Identify which cell holds the provided text, then report its [X, Y] central coordinate. 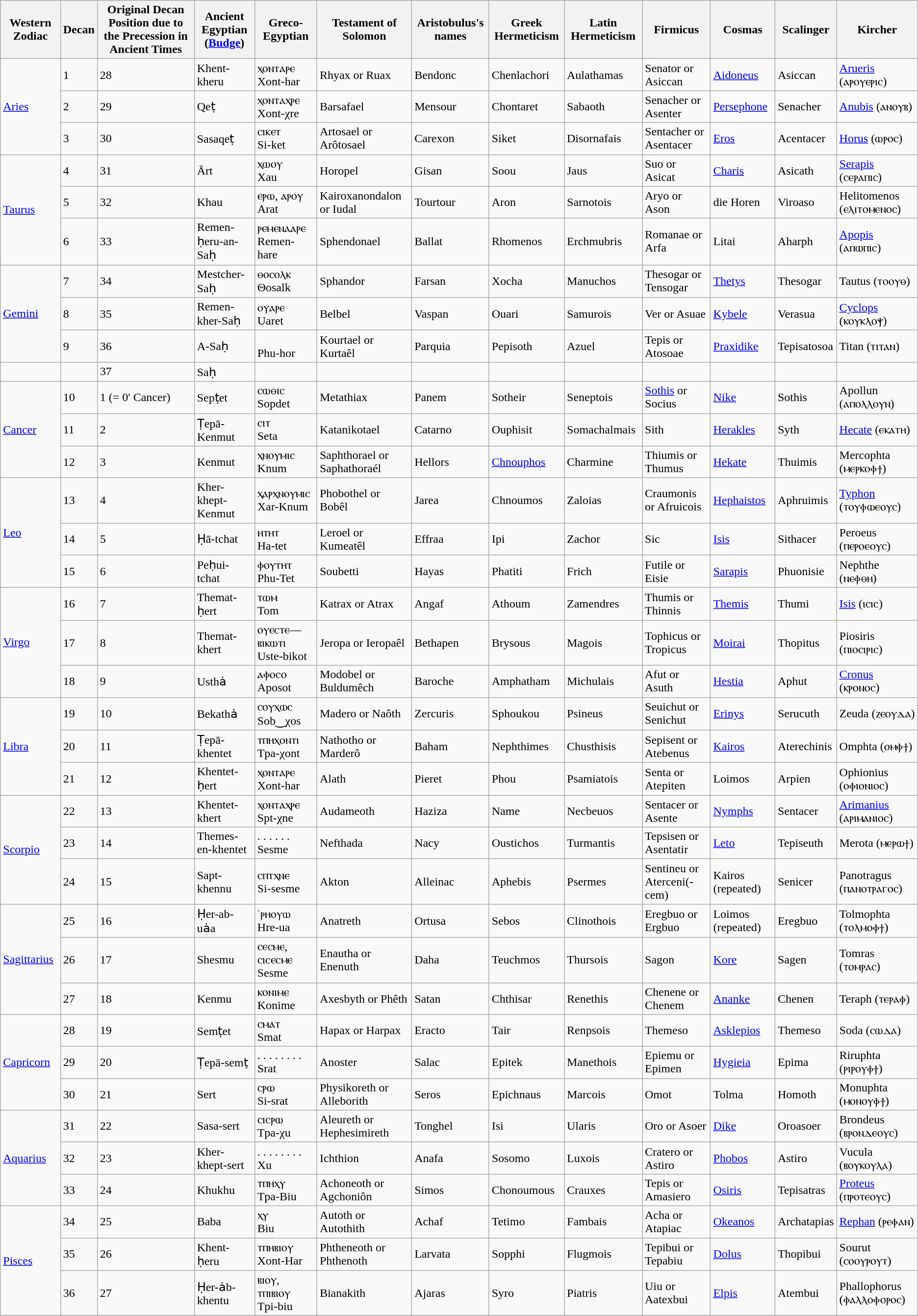
Original Decan Position due to the Precession in Ancient Times [146, 29]
Horopel [364, 171]
Sagittarius [30, 959]
Autoth or Autothith [364, 1222]
Kairoxanondalon or Iudal [364, 202]
Remen-kher-Saḥ [225, 314]
Sosomo [527, 1158]
Manuchos [603, 281]
Sphandor [364, 281]
Khentet-ḥert [225, 779]
Gisan [451, 171]
Ouari [527, 314]
Tonghel [451, 1126]
Rhyax or Ruax [364, 75]
Peḥui-tchat [225, 572]
Libra [30, 746]
Modobel or Buldumêch [364, 682]
Sert [225, 1094]
Aries [30, 107]
Uiu or Aatexbui [677, 1293]
Phou [527, 779]
Thuimis [806, 462]
Gemini [30, 313]
Rhomenos [527, 241]
Barsafael [364, 107]
Catarno [451, 430]
ⲥⲓⲧSeta [285, 430]
Latin Hermeticism [603, 29]
Tourtour [451, 202]
Phuonisie [806, 572]
Satan [451, 998]
Praxidike [742, 346]
Aulathamas [603, 75]
Soda (ⲥⲱⲇⲁ) [877, 1031]
Seuichut or Senichut [677, 714]
Alath [364, 779]
Baroche [451, 682]
Sentacher or Asentacer [677, 138]
Aphebis [527, 882]
Sothis [806, 397]
Khau [225, 202]
Aharph [806, 241]
Arpien [806, 779]
Thursois [603, 960]
Alleinac [451, 882]
Tomras (ⲧⲟⲙⲣⲁⲥ) [877, 960]
Dolus [742, 1254]
Azuel [603, 346]
Charmine [603, 462]
Sarapis [742, 572]
ⲥⲡⲧⲭⲛⲉSi-sesme [285, 882]
Tepiseuth [806, 843]
Sic [677, 539]
Clinothois [603, 921]
Apollun (ⲁⲡⲟⲗⲗⲟⲩⲛ) [877, 397]
Turmantis [603, 843]
Jeropa or Ieropaêl [364, 643]
Thopitus [806, 643]
Testament of Solomon [364, 29]
Sourut (ⲥⲟⲟⲩⲣⲟⲩⲧ) [877, 1254]
Piosiris (ⲡⲓⲟⲥⲓⲣⲓⲥ) [877, 643]
Sphendonael [364, 241]
Saphthorael or Saphathoraél [364, 462]
Eros [742, 138]
Ṭepā-Kenmut [225, 430]
Senta or Atepiten [677, 779]
Sentacer [806, 811]
Rephan (ⲣⲉⲫⲁⲛ) [877, 1222]
Hekate [742, 462]
Syro [527, 1293]
Nike [742, 397]
Qeṭ [225, 107]
Zercuris [451, 714]
Taurus [30, 210]
Typhon (ⲧⲟⲩⲫⲱⲉⲟⲩⲥ) [877, 501]
Achoneoth or Agchoniôn [364, 1189]
Baba [225, 1222]
Crauxes [603, 1189]
Omot [677, 1094]
Parquia [451, 346]
Thiumis or Thumus [677, 462]
Sapt-khennu [225, 882]
Larvata [451, 1254]
ʿⲣⲏⲟⲩⲱHre-ua [285, 921]
Angaf [451, 604]
Aidoneus [742, 75]
ⲏⲧⲏⲧHa-tet [285, 539]
Khent-ḥeru [225, 1254]
Vaspan [451, 314]
Phtheneoth or Phthenoth [364, 1254]
Ipi [527, 539]
Daha [451, 960]
Shesmu [225, 960]
Senicer [806, 882]
Hellors [451, 462]
Cratero or Astiro [677, 1158]
ⲥⲙⲁⲧSmat [285, 1031]
Michulais [603, 682]
Craumonis or Afruicois [677, 501]
Sotheir [527, 397]
Themes-en-khentet [225, 843]
Erchmubris [603, 241]
Carexon [451, 138]
ⲭⲱⲟⲩXau [285, 171]
Soou [527, 171]
Chnouphos [527, 462]
ⲭⲛⲟⲩⲙⲓⲥKnum [285, 462]
Cyclops (ⲕⲟⲩⲕⲗⲟⲯ) [877, 314]
Isi [527, 1126]
1 (= 0' Cancer) [146, 397]
Ḥer-ab-uȧa [225, 921]
Mensour [451, 107]
Omphta (ⲟⲙⲫϯ) [877, 746]
Sentacer or Asente [677, 811]
Charis [742, 171]
ⲭⲟⲛⲧⲁⲣⲉXont-har [285, 779]
Hapax or Harpax [364, 1031]
Salac [451, 1062]
Ḥer-ȧb-khentu [225, 1293]
Sith [677, 430]
ⲟⲩⲁⲣⲉUaret [285, 314]
Soubetti [364, 572]
Somachalmais [603, 430]
Piatris [603, 1293]
Arimanius (ⲁⲣⲓⲙⲁⲛⲓⲟⲥ) [877, 811]
ⲥⲓⲕⲉⲧSi-ket [285, 138]
Sagon [677, 960]
Sentineu or Aterceni(-cem) [677, 882]
Epiemu or Epimen [677, 1062]
Futile or Eisie [677, 572]
Jarea [451, 501]
Psineus [603, 714]
Leroel or Kumeatêl [364, 539]
Nymphs [742, 811]
Sasaqeṭ [225, 138]
Baham [451, 746]
Ichthion [364, 1158]
Renethis [603, 998]
Syth [806, 430]
ⲥⲱⲑⲓⲥSopdet [285, 397]
Asklepios [742, 1031]
ⲥⲟⲩⲭⲱⲥSob‿χos [285, 714]
Vucula (ⲃⲟⲩⲕⲟⲩⲗⲁ) [877, 1158]
Decan [78, 29]
Samurois [603, 314]
Magois [603, 643]
Jaus [603, 171]
Zachor [603, 539]
Eregbuo [806, 921]
ⲭⲟⲛⲧⲁⲭⲣⲉSpt-χne [285, 811]
Tepsisen or Asentatir [677, 843]
Virgo [30, 642]
Fambais [603, 1222]
Tetimo [527, 1222]
Necbeuos [603, 811]
Semṭet [225, 1031]
Proteus (ⲡⲣⲟⲧⲉⲟⲩⲥ) [877, 1189]
Hygieia [742, 1062]
Arueris (ⲁⲣⲟⲩⲉⲣⲓⲥ) [877, 75]
Hestia [742, 682]
Loimos [742, 779]
Renpsois [603, 1031]
Leto [742, 843]
Seros [451, 1094]
Viroaso [806, 202]
Oustichos [527, 843]
Acentacer [806, 138]
Thumi [806, 604]
Sithacer [806, 539]
Metathiax [364, 397]
Zeuda (ⲍⲉⲟⲩⲇⲁ) [877, 714]
Phatiti [527, 572]
Loimos (repeated) [742, 921]
Romanae or Arfa [677, 241]
Titan (ⲧⲓⲧⲁⲛ) [877, 346]
Anoster [364, 1062]
Suo or Asicat [677, 171]
Homoth [806, 1094]
Themat-khert [225, 643]
Erinys [742, 714]
Astiro [806, 1158]
Sarnotois [603, 202]
Thetys [742, 281]
Ancient Egyptian(Budge) [225, 29]
Tepisatras [806, 1189]
Phobothel or Bobêl [364, 501]
Hecate (ⲉⲕⲁⲧⲏ) [877, 430]
Monuphta (ⲙⲟⲛⲟⲩⲫϯ) [877, 1094]
Khentet-khert [225, 811]
ⲃⲓⲟⲩ, ⲧⲡⲓⲃⲓⲟⲩTpi-biu [285, 1293]
Dike [742, 1126]
Psamiatois [603, 779]
Chontaret [527, 107]
Tophicus or Tropicus [677, 643]
Phu-hor [285, 346]
Ṭepā-khentet [225, 746]
Teraph (ⲧⲉⲣⲁⲫ) [877, 998]
Aquarius [30, 1158]
Thumis or Thinnis [677, 604]
Greek Hermeticism [527, 29]
Hephaistos [742, 501]
Aron [527, 202]
Scorpio [30, 850]
ⲫⲟⲩⲧⲏⲧPhu-Tet [285, 572]
Artosael or Arôtosael [364, 138]
Tolmophta (ⲧⲟⲗⲙⲟⲫϯ) [877, 921]
Katanikotael [364, 430]
Sphoukou [527, 714]
Aterechinis [806, 746]
Tolma [742, 1094]
Ularis [603, 1126]
Isis (ⲓⲥⲓⲥ) [877, 604]
Aristobulus's names [451, 29]
Cronus (ⲕⲣⲟⲛⲟⲥ) [877, 682]
Serapis (ⲥⲉⲣⲁⲡⲓⲥ) [877, 171]
Xocha [527, 281]
. . . . . . . .Srat [285, 1062]
Simos [451, 1189]
Pisces [30, 1261]
Bekathȧ [225, 714]
ⲭⲟⲛⲧⲁⲣⲉΧont-har [285, 75]
Anafa [451, 1158]
Mestcher-Saḥ [225, 281]
Ver or Asuae [677, 314]
Ṭepā-semṭ [225, 1062]
A-Saḥ [225, 346]
Flugmois [603, 1254]
Chonoumous [527, 1189]
ⲥⲉⲥⲙⲉ, ⲥⲓⲥⲉⲥⲙⲉSesme [285, 960]
Acha or Atapiac [677, 1222]
Seneptois [603, 397]
Kher-khept-Kenmut [225, 501]
Epima [806, 1062]
Senator or Asiccan [677, 75]
Thesogar [806, 281]
Sepisent or Atebenus [677, 746]
Tepis or Atosoae [677, 346]
Chthisar [527, 998]
Teuchmos [527, 960]
Firmicus [677, 29]
Saḥ [225, 372]
37 [146, 372]
Remen-ḥeru-an-Saḥ [225, 241]
Persephone [742, 107]
Chusthisis [603, 746]
Akton [364, 882]
Chenene or Chenem [677, 998]
Ḥā-tchat [225, 539]
. . . . . .Sesme [285, 843]
Mercophta (ⲙⲉⲣⲕⲟⲫϯ) [877, 462]
Sabaoth [603, 107]
Ophionius (ⲟⲫⲓⲟⲛⲓⲟⲥ) [877, 779]
Leo [30, 533]
Marcois [603, 1094]
Audameoth [364, 811]
Senacher [806, 107]
Pepisoth [527, 346]
Brysous [527, 643]
Phobos [742, 1158]
Phallophorus (ⲫⲁⲗⲗⲟⲫⲟⲣⲟⲥ) [877, 1293]
die Horen [742, 202]
Farsan [451, 281]
Brondeus (ⲃⲣⲟⲛⲇⲉⲟⲩⲥ) [877, 1126]
Okeanos [742, 1222]
Western Zodiac [30, 29]
Isis [742, 539]
Horus (ⲱⲣⲟⲥ) [877, 138]
Disornafais [603, 138]
Pieret [451, 779]
Chenen [806, 998]
Epitek [527, 1062]
Kourtael or Kurtaêl [364, 346]
Litai [742, 241]
Aryo or Ason [677, 202]
Luxois [603, 1158]
Sopphi [527, 1254]
ⲭⲟⲛⲧⲁⲭⲣⲉXont-χre [285, 107]
Chnoumos [527, 501]
Themis [742, 604]
Asicath [806, 171]
Apopis (ⲁⲡⲱⲡⲓⲥ) [877, 241]
Bendonc [451, 75]
ⲧⲡⲏⲭⲩTpa-Biu [285, 1189]
Kenmu [225, 998]
ⲥⲓⲥⲣⲱTpa-χu [285, 1126]
Greco-Egyptian [285, 29]
Khent-kheru [225, 75]
. . . . . . . .Xu [285, 1158]
Herakles [742, 430]
Ballat [451, 241]
Sebos [527, 921]
Tepisatosoa [806, 346]
Siket [527, 138]
Kairos (repeated) [742, 882]
Kher-khept-sert [225, 1158]
Oro or Asoer [677, 1126]
Belbel [364, 314]
Hayas [451, 572]
Panem [451, 397]
Nefthada [364, 843]
Themat-ḥert [225, 604]
ⲭⲁⲣⲭⲛⲟⲩⲙⲓⲥΧar-Knum [285, 501]
Manethois [603, 1062]
Panotragus (ⲡⲁⲛⲟⲧⲣⲁⲅⲟⲥ) [877, 882]
Senacher or Asenter [677, 107]
Usthȧ [225, 682]
Scalinger [806, 29]
Osiris [742, 1189]
Serucuth [806, 714]
ⲉⲣⲱ, ⲁⲣⲟⲩArat [285, 202]
Madero or Naôth [364, 714]
Archatapias [806, 1222]
Ārt [225, 171]
Nathotho or Marderô [364, 746]
Katrax or Atrax [364, 604]
ⲁⲫⲟⲥⲟAposot [285, 682]
Effraa [451, 539]
Nephthe (ⲛⲉⲫⲑⲏ) [877, 572]
Bethapen [451, 643]
Psermes [603, 882]
Ananke [742, 998]
Sothis or Socius [677, 397]
ⲟⲩⲉⲥⲧⲉ—ⲃⲓⲕⲱⲧⲓUste-bikot [285, 643]
Thopibui [806, 1254]
Capricorn [30, 1062]
Nephthimes [527, 746]
ⲧⲡⲏⲭⲟⲛⲧⲓTpa-χont [285, 746]
Zaloias [603, 501]
Peroeus (ⲡⲉⲣⲟⲉⲟⲩⲥ) [877, 539]
1 [78, 75]
Eregbuo or Ergbuo [677, 921]
Achaf [451, 1222]
Anubis (ⲁⲛⲟⲩⲃ) [877, 107]
Axesbyth or Phêth [364, 998]
Oroasoer [806, 1126]
Helitomenos (ⲉⲗⲓⲧⲟⲙⲉⲛⲟⲥ) [877, 202]
Epichnaus [527, 1094]
Cosmas [742, 29]
Tepibui or Tepabiu [677, 1254]
Aleureth or Hephesimireth [364, 1126]
Physikoreth or Alleborith [364, 1094]
Ouphisit [527, 430]
Name [527, 811]
Ortusa [451, 921]
ⲧⲱⲙTom [285, 604]
Thesogar or Tensogar [677, 281]
Sasa-sert [225, 1126]
Nacy [451, 843]
Chenlachori [527, 75]
ⲑⲟⲥⲟⲗⲕΘosalk [285, 281]
Merota (ⲙⲉⲣⲱϯ) [877, 843]
ⲧⲡⲏⲃⲓⲟⲩXont-Har [285, 1254]
Elpis [742, 1293]
Aphruimis [806, 501]
Kore [742, 960]
Verasua [806, 314]
Athoum [527, 604]
Kairos [742, 746]
Zamendres [603, 604]
Tepis or Amasiero [677, 1189]
Cancer [30, 430]
ⲥⲣⲱSi-srat [285, 1094]
Frich [603, 572]
Kenmut [225, 462]
Afut or Asuth [677, 682]
Anatreth [364, 921]
Enautha or Enenuth [364, 960]
Ajaras [451, 1293]
ⲭⲩBiu [285, 1222]
Tautus (ⲧⲟⲟⲩⲑ) [877, 281]
Eracto [451, 1031]
Moirai [742, 643]
Khukhu [225, 1189]
Aphut [806, 682]
Kircher [877, 29]
Bianakith [364, 1293]
Sagen [806, 960]
Kybele [742, 314]
Amphatham [527, 682]
Riruphta (ⲣⲓⲣⲟⲩⲫϯ) [877, 1062]
Tair [527, 1031]
Haziza [451, 811]
Asiccan [806, 75]
Sepṭet [225, 397]
Atembui [806, 1293]
ⲕⲟⲛⲓⲙⲉKonime [285, 998]
ⲣⲉⲙⲉⲛⲁⲁⲣⲉRemen-hare [285, 241]
